Pinpoint the cell where the given text exists, returning its (X, Y) midpoint coordinate. 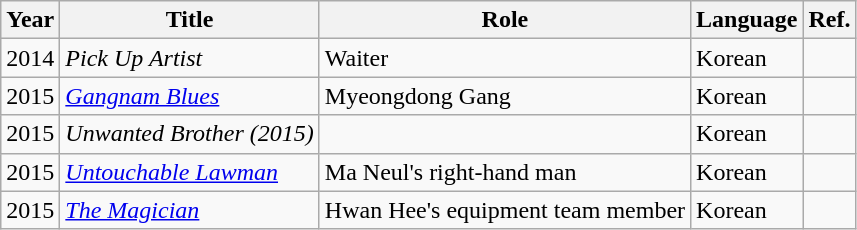
Hwan Hee's equipment team member (504, 210)
Ref. (830, 20)
Ma Neul's right-hand man (504, 172)
Myeongdong Gang (504, 96)
Unwanted Brother (2015) (190, 134)
Year (30, 20)
Pick Up Artist (190, 58)
Title (190, 20)
Role (504, 20)
Gangnam Blues (190, 96)
Waiter (504, 58)
Language (747, 20)
Untouchable Lawman (190, 172)
2014 (30, 58)
The Magician (190, 210)
